Return [X, Y] of the center of cell containing provided text 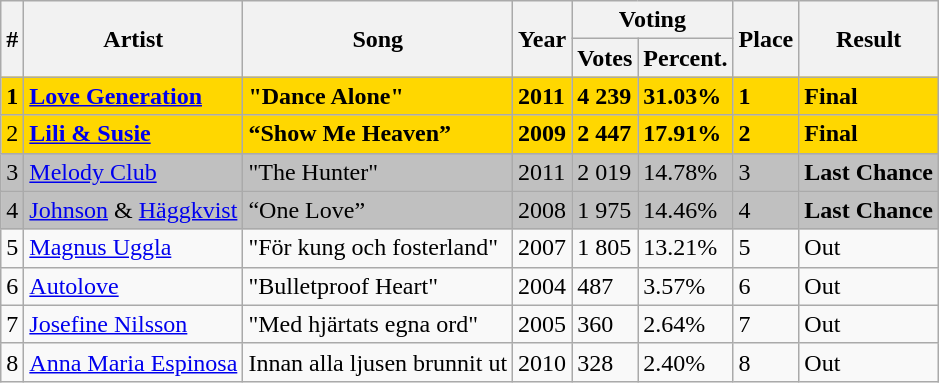
"Dance Alone" [378, 96]
2009 [542, 134]
31.03% [686, 96]
2008 [542, 210]
Lili & Susie [134, 134]
2005 [542, 324]
2010 [542, 362]
1 975 [605, 210]
2007 [542, 248]
13.21% [686, 248]
1 805 [605, 248]
17.91% [686, 134]
Anna Maria Espinosa [134, 362]
4 239 [605, 96]
Year [542, 39]
Autolove [134, 286]
Melody Club [134, 172]
“One Love” [378, 210]
360 [605, 324]
“Show Me Heaven” [378, 134]
"För kung och fosterland" [378, 248]
2 447 [605, 134]
Love Generation [134, 96]
Voting [652, 20]
Votes [605, 58]
Magnus Uggla [134, 248]
2.40% [686, 362]
Artist [134, 39]
Innan alla ljusen brunnit ut [378, 362]
"Med hjärtats egna ord" [378, 324]
14.78% [686, 172]
# [12, 39]
Percent. [686, 58]
2004 [542, 286]
487 [605, 286]
"The Hunter" [378, 172]
"Bulletproof Heart" [378, 286]
Josefine Nilsson [134, 324]
3.57% [686, 286]
2.64% [686, 324]
14.46% [686, 210]
Place [766, 39]
Johnson & Häggkvist [134, 210]
Song [378, 39]
2 019 [605, 172]
Result [869, 39]
328 [605, 362]
